Output the [x, y] coordinate of the center of the cell containing the given text.  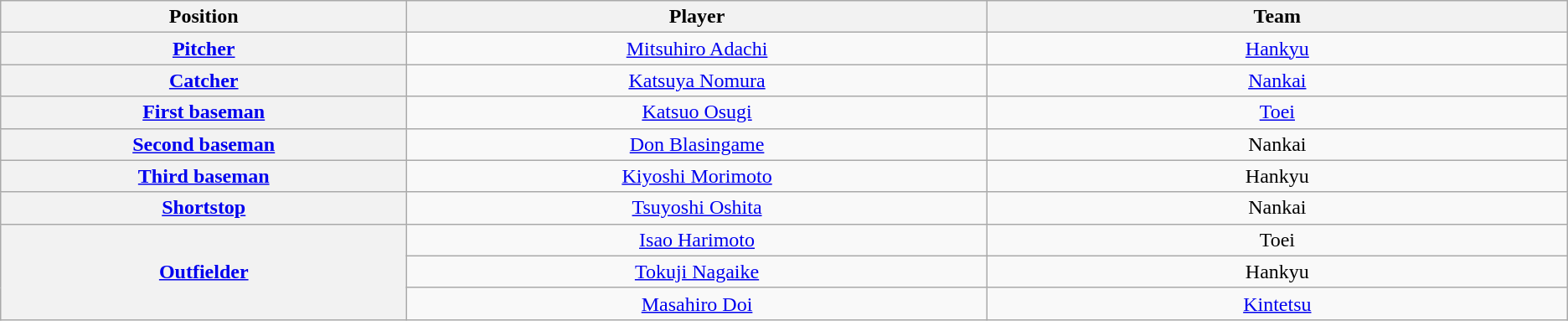
Second baseman [204, 144]
Kintetsu [1277, 303]
Player [697, 17]
Pitcher [204, 49]
Masahiro Doi [697, 303]
Shortstop [204, 208]
First baseman [204, 112]
Kiyoshi Morimoto [697, 176]
Katsuo Osugi [697, 112]
Team [1277, 17]
Tokuji Nagaike [697, 272]
Isao Harimoto [697, 240]
Katsuya Nomura [697, 80]
Third baseman [204, 176]
Outfielder [204, 272]
Mitsuhiro Adachi [697, 49]
Catcher [204, 80]
Don Blasingame [697, 144]
Tsuyoshi Oshita [697, 208]
Position [204, 17]
